Identify which cell holds the provided text, then report its [X, Y] central coordinate. 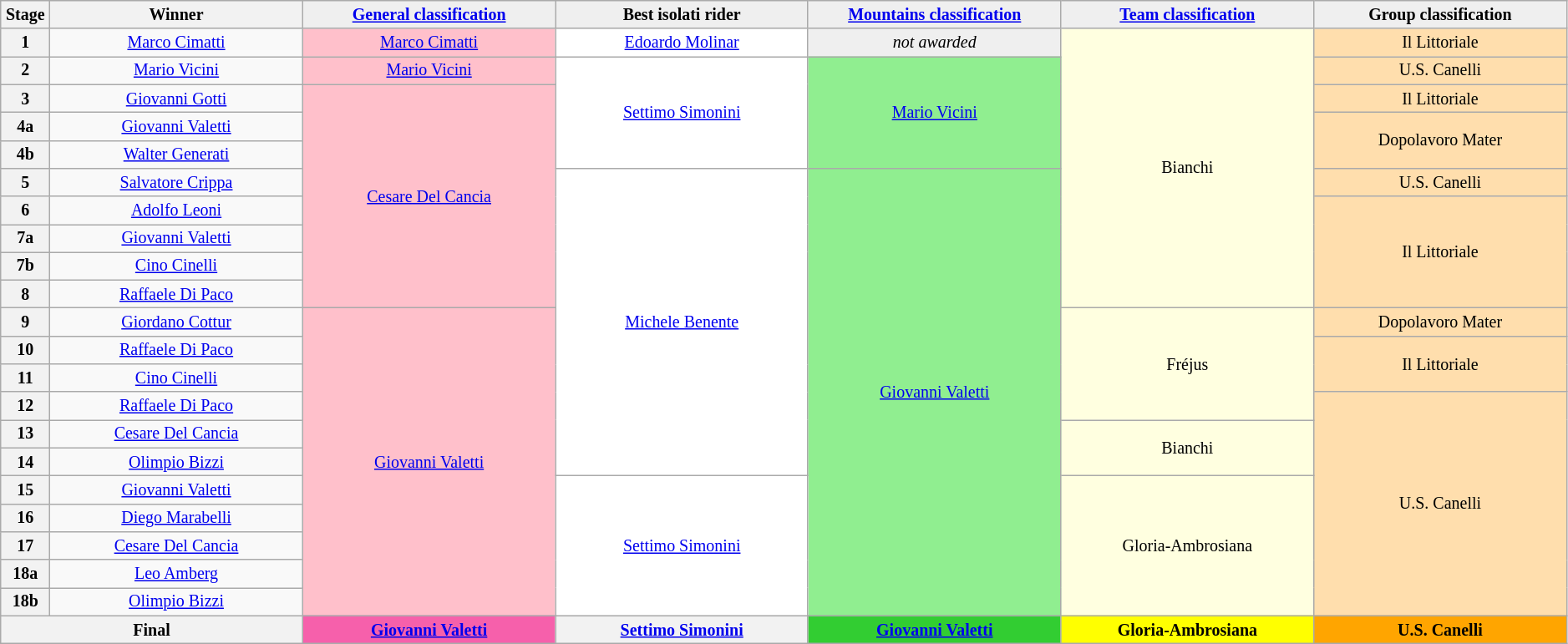
18a [25, 573]
Edoardo Molinar [682, 43]
16 [25, 518]
4b [25, 154]
Walter Generati [177, 154]
Group classification [1440, 15]
15 [25, 489]
13 [25, 434]
Leo Amberg [177, 573]
1 [25, 43]
Best isolati rider [682, 15]
5 [25, 182]
18b [25, 601]
3 [25, 99]
Final [152, 630]
8 [25, 294]
9 [25, 322]
14 [25, 463]
Giordano Cottur [177, 322]
7b [25, 266]
Mountains classification [934, 15]
11 [25, 378]
Salvatore Crippa [177, 182]
Stage [25, 15]
Michele Benente [682, 322]
7a [25, 239]
Fréjus [1188, 364]
12 [25, 406]
Team classification [1188, 15]
6 [25, 210]
Adolfo Leoni [177, 210]
Winner [177, 15]
17 [25, 546]
2 [25, 70]
Diego Marabelli [177, 518]
not awarded [934, 43]
4a [25, 127]
Giovanni Gotti [177, 99]
General classification [429, 15]
10 [25, 351]
